Detect which cell encompasses the target text, then output its [x, y] center coordinate. 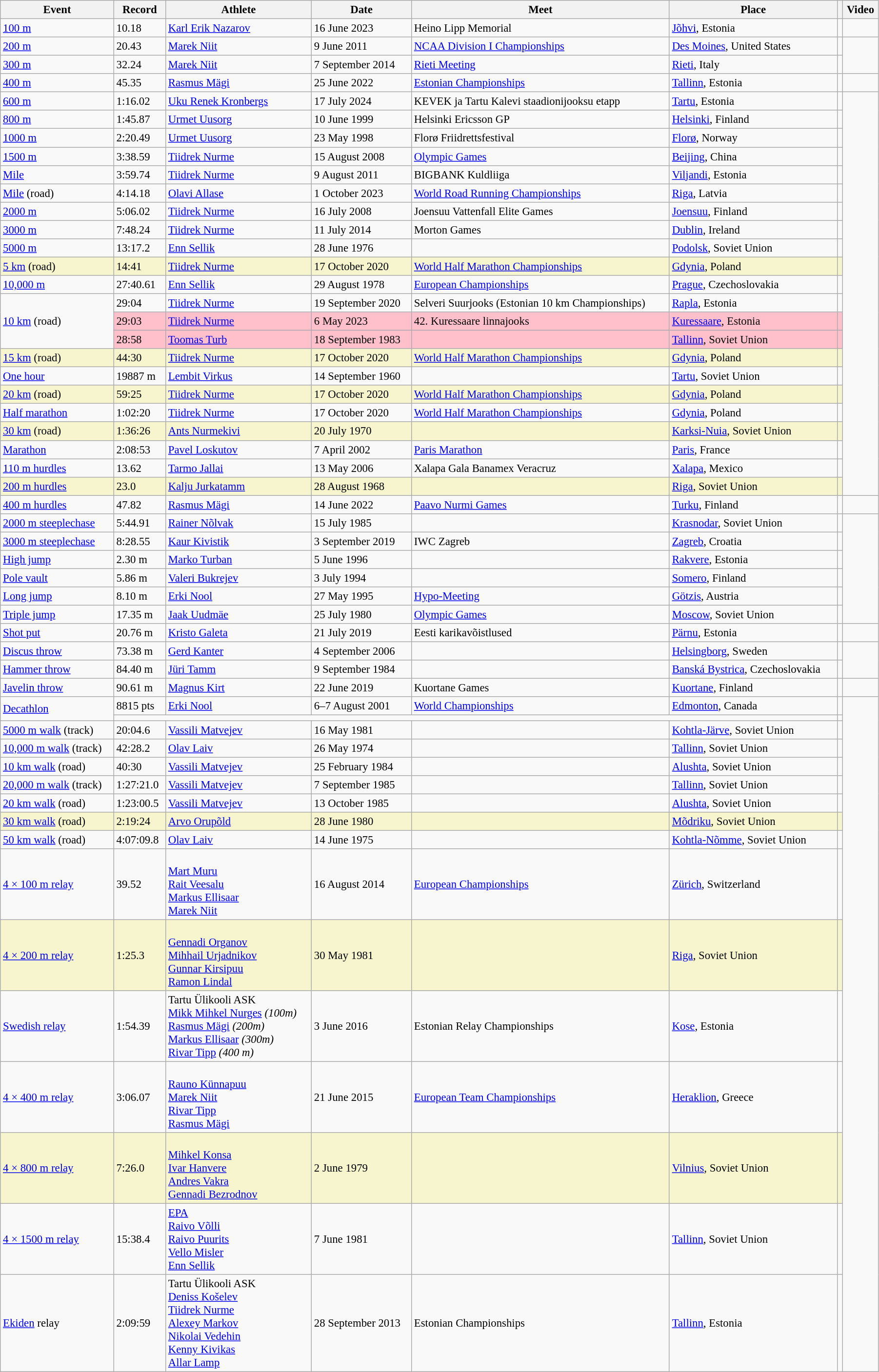
Kuressaare, Estonia [753, 321]
IWC Zagreb [540, 541]
5:06.02 [140, 211]
20 July 1970 [362, 431]
15 km (road) [58, 358]
Tarmo Jallai [238, 468]
400 m [58, 83]
Paris, France [753, 450]
73.38 m [140, 651]
28 June 1980 [362, 822]
Helsinki, Finland [753, 119]
Paavo Nurmi Games [540, 505]
5000 m walk (track) [58, 730]
Pole vault [58, 578]
Heraklion, Greece [753, 1098]
3 June 2016 [362, 1026]
Zürich, Switzerland [753, 884]
9 August 2011 [362, 175]
5 June 1996 [362, 560]
20:04.6 [140, 730]
Swedish relay [58, 1026]
Toomas Turb [238, 340]
Lembit Virkus [238, 376]
Riga, Latvia [753, 193]
Video [860, 10]
14 September 1960 [362, 376]
Kalju Jurkatamm [238, 486]
Mile [58, 175]
3:59.74 [140, 175]
Tartu Ülikooli ASKDeniss KošelevTiidrek NurmeAlexey MarkovNikolai VedehinKenny KivikasAllar Lamp [238, 1323]
Magnus Kirt [238, 688]
3:38.59 [140, 157]
800 m [58, 119]
90.61 m [140, 688]
NCAA Division I Championships [540, 46]
14:41 [140, 266]
300 m [58, 65]
3 September 2019 [362, 541]
29 August 1978 [362, 285]
3:06.07 [140, 1098]
13 May 2006 [362, 468]
8.10 m [140, 596]
20,000 m walk (track) [58, 784]
2000 m steeplechase [58, 523]
4 × 200 m relay [58, 955]
Javelin throw [58, 688]
Des Moines, United States [753, 46]
10 June 1999 [362, 119]
5:44.91 [140, 523]
6–7 August 2001 [362, 706]
11 July 2014 [362, 230]
Joensuu, Finland [753, 211]
Decathlon [58, 709]
15 August 2008 [362, 157]
Edmonton, Canada [753, 706]
Mile (road) [58, 193]
2.30 m [140, 560]
Heino Lipp Memorial [540, 28]
1500 m [58, 157]
42. Kuressaare linnajooks [540, 321]
Mõdriku, Soviet Union [753, 822]
EPARaivo VõlliRaivo PuuritsVello MislerEnn Sellik [238, 1239]
7 April 2002 [362, 450]
Record [140, 10]
100 m [58, 28]
Arvo Orupõld [238, 822]
Paris Marathon [540, 450]
18 September 1983 [362, 340]
1:02:20 [140, 413]
Kuortane, Finland [753, 688]
4 × 1500 m relay [58, 1239]
200 m hurdles [58, 486]
3000 m steeplechase [58, 541]
200 m [58, 46]
Place [753, 10]
15 July 1985 [362, 523]
2 June 1979 [362, 1168]
5.86 m [140, 578]
23.0 [140, 486]
30 km walk (road) [58, 822]
4 September 2006 [362, 651]
21 June 2015 [362, 1098]
44:30 [140, 358]
Half marathon [58, 413]
1:25.3 [140, 955]
Kohtla-Nõmme, Soviet Union [753, 840]
2000 m [58, 211]
Rainer Nõlvak [238, 523]
Joensuu Vattenfall Elite Games [540, 211]
7 September 1985 [362, 784]
Marko Turban [238, 560]
2:08:53 [140, 450]
Gennadi OrganovMihhail UrjadnikovGunnar KirsipuuRamon Lindal [238, 955]
KEVEK ja Tartu Kalevi staadionijooksu etapp [540, 101]
2:09:59 [140, 1323]
Selveri Suurjooks (Estonian 10 km Championships) [540, 303]
25 July 1980 [362, 615]
15:38.4 [140, 1239]
5000 m [58, 248]
Kaur Kivistik [238, 541]
European Team Championships [540, 1098]
59:25 [140, 394]
Beijing, China [753, 157]
Jüri Tamm [238, 669]
25 June 2022 [362, 83]
20 km walk (road) [58, 803]
Vilnius, Soviet Union [753, 1168]
BIGBANK Kuldliiga [540, 175]
1:23:00.5 [140, 803]
1000 m [58, 138]
400 m hurdles [58, 505]
19 September 2020 [362, 303]
4 × 800 m relay [58, 1168]
Event [58, 10]
Kristo Galeta [238, 633]
8:28.55 [140, 541]
Marathon [58, 450]
Xalapa Gala Banamex Veracruz [540, 468]
4 × 400 m relay [58, 1098]
Tartu, Soviet Union [753, 376]
10,000 m [58, 285]
29:03 [140, 321]
14 June 2022 [362, 505]
47.82 [140, 505]
Moscow, Soviet Union [753, 615]
World Road Running Championships [540, 193]
10,000 m walk (track) [58, 748]
Somero, Finland [753, 578]
World Championships [540, 706]
Kohtla-Järve, Soviet Union [753, 730]
8815 pts [140, 706]
2:19:24 [140, 822]
30 May 1981 [362, 955]
Prague, Czechoslovakia [753, 285]
28 August 1968 [362, 486]
16 May 1981 [362, 730]
1:16.02 [140, 101]
Rauno KünnapuuMarek NiitRivar TippRasmus Mägi [238, 1098]
Uku Renek Kronbergs [238, 101]
23 May 1998 [362, 138]
28:58 [140, 340]
13.62 [140, 468]
Ants Nurmekivi [238, 431]
16 July 2008 [362, 211]
Mart MuruRait VeesaluMarkus EllisaarMarek Niit [238, 884]
2:20.49 [140, 138]
45.35 [140, 83]
4:14.18 [140, 193]
Dublin, Ireland [753, 230]
Podolsk, Soviet Union [753, 248]
20.43 [140, 46]
3000 m [58, 230]
5 km (road) [58, 266]
14 June 1975 [362, 840]
Rieti, Italy [753, 65]
Pärnu, Estonia [753, 633]
Tartu Ülikooli ASKMikk Mihkel Nurges (100m)Rasmus Mägi (200m)Markus Ellisaar (300m)Rivar Tipp (400 m) [238, 1026]
Turku, Finland [753, 505]
Hypo-Meeting [540, 596]
Krasnodar, Soviet Union [753, 523]
High jump [58, 560]
Karl Erik Nazarov [238, 28]
21 July 2019 [362, 633]
27:40.61 [140, 285]
Morton Games [540, 230]
26 May 1974 [362, 748]
10 km (road) [58, 321]
Kose, Estonia [753, 1026]
Mihkel KonsaIvar HanvereAndres VakraGennadi Bezrodnov [238, 1168]
Athlete [238, 10]
25 February 1984 [362, 766]
Helsinki Ericsson GP [540, 119]
Date [362, 10]
4:07:09.8 [140, 840]
Florø Friidrettsfestival [540, 138]
600 m [58, 101]
Rakvere, Estonia [753, 560]
Gerd Kanter [238, 651]
7:26.0 [140, 1168]
9 September 1984 [362, 669]
28 September 2013 [362, 1323]
17 July 2024 [362, 101]
Rapla, Estonia [753, 303]
20.76 m [140, 633]
27 May 1995 [362, 596]
13:17.2 [140, 248]
3 July 1994 [362, 578]
7 September 2014 [362, 65]
39.52 [140, 884]
Karksi-Nuia, Soviet Union [753, 431]
7 June 1981 [362, 1239]
Viljandi, Estonia [753, 175]
Xalapa, Mexico [753, 468]
Discus throw [58, 651]
Meet [540, 10]
1:36:26 [140, 431]
7:48.24 [140, 230]
10.18 [140, 28]
Eesti karikavõistlused [540, 633]
22 June 2019 [362, 688]
Long jump [58, 596]
1:54.39 [140, 1026]
Ekiden relay [58, 1323]
Zagreb, Croatia [753, 541]
Jaak Uudmäe [238, 615]
29:04 [140, 303]
16 August 2014 [362, 884]
Helsingborg, Sweden [753, 651]
30 km (road) [58, 431]
Shot put [58, 633]
9 June 2011 [362, 46]
Olavi Allase [238, 193]
13 October 1985 [362, 803]
Götzis, Austria [753, 596]
Pavel Loskutov [238, 450]
110 m hurdles [58, 468]
16 June 2023 [362, 28]
84.40 m [140, 669]
6 May 2023 [362, 321]
Estonian Relay Championships [540, 1026]
32.24 [140, 65]
1:27:21.0 [140, 784]
1 October 2023 [362, 193]
40:30 [140, 766]
Florø, Norway [753, 138]
10 km walk (road) [58, 766]
1:45.87 [140, 119]
Jõhvi, Estonia [753, 28]
28 June 1976 [362, 248]
Hammer throw [58, 669]
42:28.2 [140, 748]
17.35 m [140, 615]
Rieti Meeting [540, 65]
Tartu, Estonia [753, 101]
Banská Bystrica, Czechoslovakia [753, 669]
50 km walk (road) [58, 840]
4 × 100 m relay [58, 884]
20 km (road) [58, 394]
One hour [58, 376]
Valeri Bukrejev [238, 578]
Triple jump [58, 615]
Kuortane Games [540, 688]
19887 m [140, 376]
